Locate the cell with the specified text and output its [x, y] center coordinate. 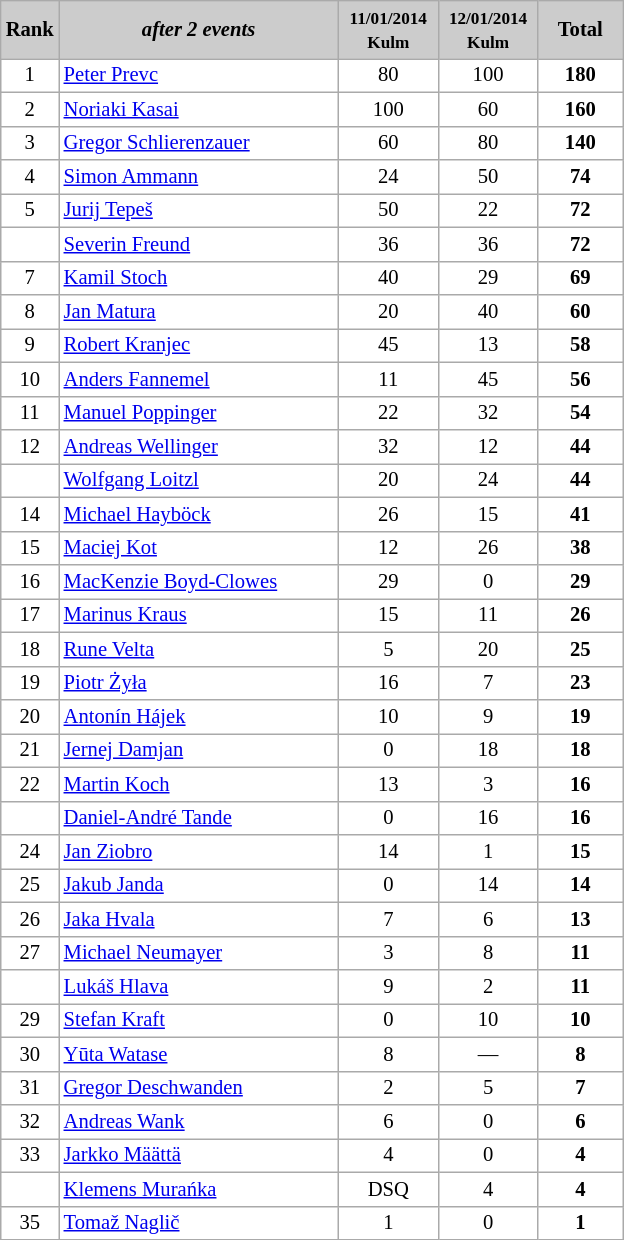
Yūta Watase [199, 1054]
Gregor Deschwanden [199, 1088]
Noriaki Kasai [199, 109]
Andreas Wellinger [199, 447]
Jakub Janda [199, 885]
180 [580, 75]
35 [30, 1223]
54 [580, 413]
Piotr Żyła [199, 683]
MacKenzie Boyd-Clowes [199, 581]
after 2 events [199, 29]
Rank [30, 29]
Daniel-André Tande [199, 818]
Jurij Tepeš [199, 210]
140 [580, 143]
56 [580, 379]
11/01/2014Kulm [388, 29]
33 [30, 1155]
Antonín Hájek [199, 717]
38 [580, 548]
Maciej Kot [199, 548]
Jaka Hvala [199, 919]
12/01/2014Kulm [488, 29]
Jernej Damjan [199, 750]
21 [30, 750]
Marinus Kraus [199, 615]
Lukáš Hlava [199, 987]
Total [580, 29]
58 [580, 345]
Stefan Kraft [199, 1020]
41 [580, 514]
— [488, 1054]
30 [30, 1054]
Peter Prevc [199, 75]
Jan Ziobro [199, 851]
Tomaž Naglič [199, 1223]
Rune Velta [199, 649]
Jan Matura [199, 311]
Severin Freund [199, 244]
Klemens Murańka [199, 1189]
Michael Hayböck [199, 514]
160 [580, 109]
Martin Koch [199, 784]
27 [30, 953]
Andreas Wank [199, 1121]
17 [30, 615]
Kamil Stoch [199, 278]
Anders Fannemel [199, 379]
Jarkko Määttä [199, 1155]
Michael Neumayer [199, 953]
Gregor Schlierenzauer [199, 143]
74 [580, 177]
Manuel Poppinger [199, 413]
Simon Ammann [199, 177]
Wolfgang Loitzl [199, 480]
23 [580, 683]
31 [30, 1088]
DSQ [388, 1189]
Robert Kranjec [199, 345]
69 [580, 278]
